Locate the cell with the specified text and output its [X, Y] center coordinate. 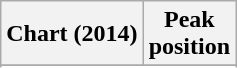
Peakposition [189, 34]
Chart (2014) [72, 34]
